Return [X, Y] of the center of cell containing provided text 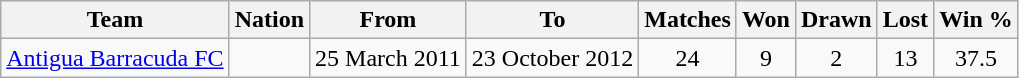
2 [836, 58]
Drawn [836, 20]
24 [688, 58]
Win % [976, 20]
Won [766, 20]
13 [905, 58]
Antigua Barracuda FC [115, 58]
Nation [269, 20]
Matches [688, 20]
9 [766, 58]
From [388, 20]
23 October 2012 [552, 58]
37.5 [976, 58]
Team [115, 20]
Lost [905, 20]
To [552, 20]
25 March 2011 [388, 58]
